From the cell containing the given text, extract its center point as (X, Y) coordinate. 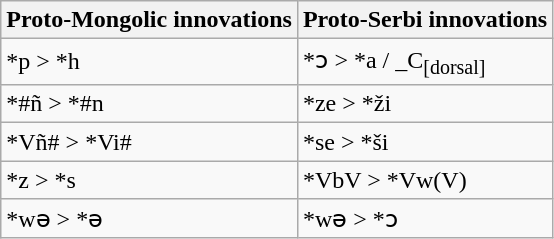
Proto-Mongolic innovations (150, 20)
*VbV > *Vw(V) (424, 180)
*wə > *ə (150, 219)
*p > *h (150, 62)
*z > *s (150, 180)
*wə > *ɔ (424, 219)
*ze > *ži (424, 104)
*ɔ > *a / _C[dorsal] (424, 62)
Proto-Serbi innovations (424, 20)
*se > *ši (424, 142)
*#ñ > *#n (150, 104)
*Vñ# > *Vi# (150, 142)
